Detect which cell encompasses the target text, then output its [x, y] center coordinate. 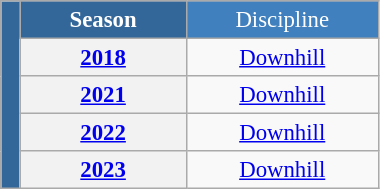
Discipline [282, 20]
Season [103, 20]
2018 [103, 58]
2023 [103, 170]
2022 [103, 133]
2021 [103, 95]
